Return the (X, Y) coordinate for the center point of the cell that contains the specified text.  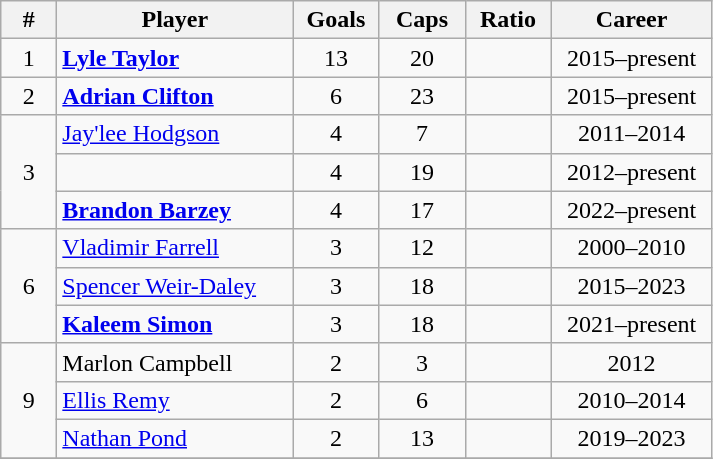
19 (422, 172)
2012 (632, 362)
Marlon Campbell (175, 362)
Kaleem Simon (175, 324)
2021–present (632, 324)
2022–present (632, 210)
Caps (422, 20)
Spencer Weir-Daley (175, 286)
Brandon Barzey (175, 210)
12 (422, 248)
Player (175, 20)
2010–2014 (632, 400)
Vladimir Farrell (175, 248)
Ratio (508, 20)
2012–present (632, 172)
23 (422, 96)
20 (422, 58)
Adrian Clifton (175, 96)
2019–2023 (632, 438)
Career (632, 20)
Jay'lee Hodgson (175, 134)
Goals (336, 20)
7 (422, 134)
2015–2023 (632, 286)
17 (422, 210)
2000–2010 (632, 248)
# (29, 20)
Ellis Remy (175, 400)
Lyle Taylor (175, 58)
9 (29, 400)
Nathan Pond (175, 438)
1 (29, 58)
2011–2014 (632, 134)
